Identify which cell holds the provided text, then report its (X, Y) central coordinate. 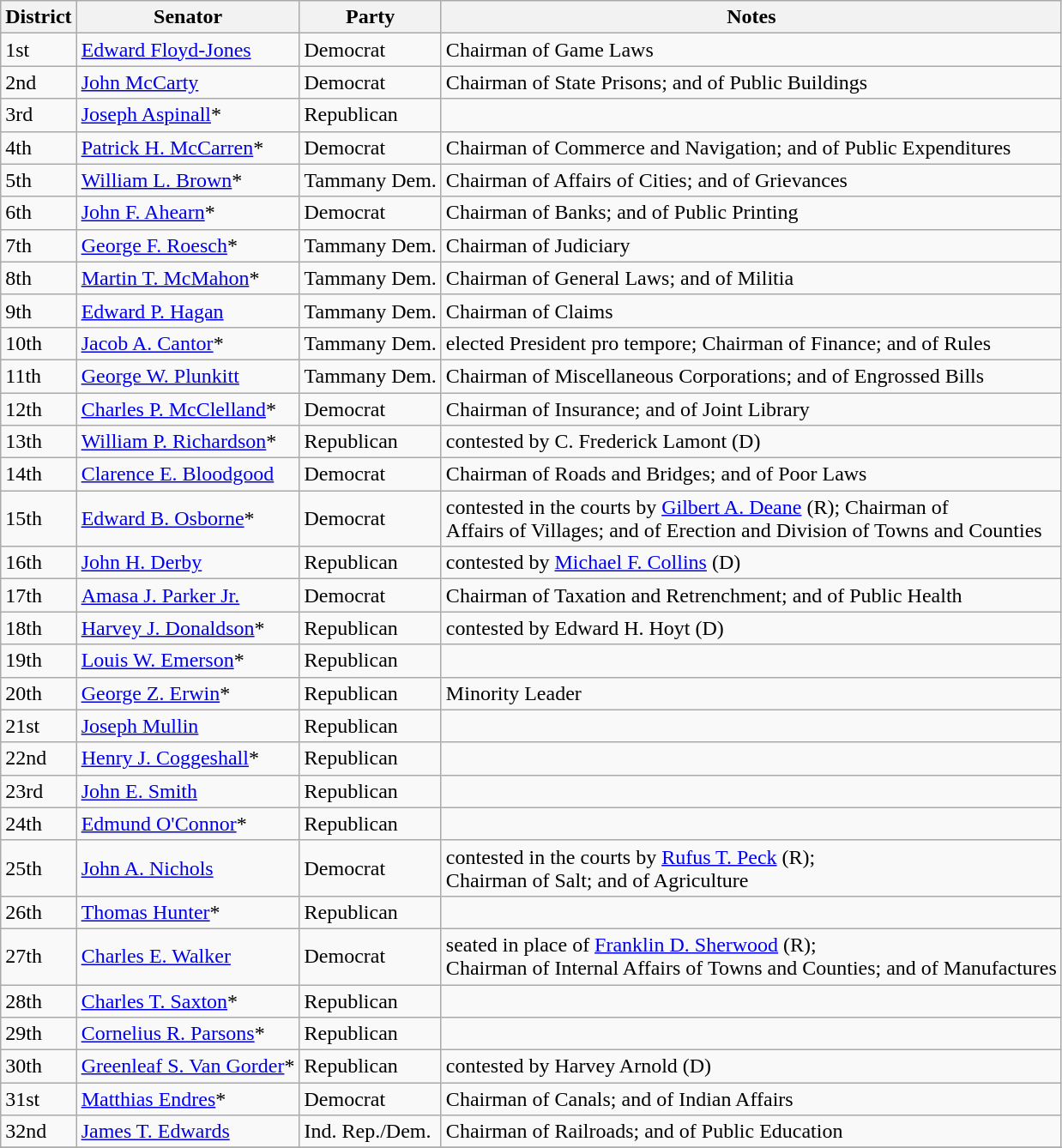
2nd (39, 82)
Ind. Rep./Dem. (371, 1132)
16th (39, 563)
contested by Harvey Arnold (D) (751, 1066)
Senator (188, 17)
Cornelius R. Parsons* (188, 1034)
District (39, 17)
9th (39, 311)
24th (39, 824)
4th (39, 148)
Edward P. Hagan (188, 311)
John E. Smith (188, 791)
21st (39, 726)
Edward B. Osborne* (188, 518)
14th (39, 474)
Chairman of Miscellaneous Corporations; and of Engrossed Bills (751, 376)
Chairman of Taxation and Retrenchment; and of Public Health (751, 595)
John A. Nichols (188, 868)
1st (39, 50)
elected President pro tempore; Chairman of Finance; and of Rules (751, 343)
Edmund O'Connor* (188, 824)
7th (39, 245)
30th (39, 1066)
George F. Roesch* (188, 245)
Notes (751, 17)
contested by Edward H. Hoyt (D) (751, 628)
28th (39, 1001)
10th (39, 343)
31st (39, 1099)
Charles E. Walker (188, 956)
Chairman of Railroads; and of Public Education (751, 1132)
13th (39, 442)
Martin T. McMahon* (188, 278)
Chairman of Insurance; and of Joint Library (751, 409)
19th (39, 661)
James T. Edwards (188, 1132)
John H. Derby (188, 563)
Charles T. Saxton* (188, 1001)
contested by C. Frederick Lamont (D) (751, 442)
6th (39, 213)
Chairman of State Prisons; and of Public Buildings (751, 82)
26th (39, 912)
contested in the courts by Rufus T. Peck (R); Chairman of Salt; and of Agriculture (751, 868)
15th (39, 518)
29th (39, 1034)
Chairman of Canals; and of Indian Affairs (751, 1099)
Charles P. McClelland* (188, 409)
Chairman of Game Laws (751, 50)
5th (39, 180)
32nd (39, 1132)
18th (39, 628)
William P. Richardson* (188, 442)
Joseph Mullin (188, 726)
Minority Leader (751, 693)
12th (39, 409)
3rd (39, 115)
Chairman of Commerce and Navigation; and of Public Expenditures (751, 148)
Matthias Endres* (188, 1099)
George W. Plunkitt (188, 376)
20th (39, 693)
27th (39, 956)
Thomas Hunter* (188, 912)
Louis W. Emerson* (188, 661)
Joseph Aspinall* (188, 115)
Party (371, 17)
8th (39, 278)
22nd (39, 758)
Chairman of Affairs of Cities; and of Grievances (751, 180)
Jacob A. Cantor* (188, 343)
contested by Michael F. Collins (D) (751, 563)
25th (39, 868)
John F. Ahearn* (188, 213)
George Z. Erwin* (188, 693)
Edward Floyd-Jones (188, 50)
Patrick H. McCarren* (188, 148)
17th (39, 595)
Chairman of Roads and Bridges; and of Poor Laws (751, 474)
John McCarty (188, 82)
seated in place of Franklin D. Sherwood (R); Chairman of Internal Affairs of Towns and Counties; and of Manufactures (751, 956)
11th (39, 376)
contested in the courts by Gilbert A. Deane (R); Chairman of Affairs of Villages; and of Erection and Division of Towns and Counties (751, 518)
William L. Brown* (188, 180)
Chairman of General Laws; and of Militia (751, 278)
Chairman of Banks; and of Public Printing (751, 213)
Greenleaf S. Van Gorder* (188, 1066)
23rd (39, 791)
Clarence E. Bloodgood (188, 474)
Henry J. Coggeshall* (188, 758)
Amasa J. Parker Jr. (188, 595)
Chairman of Judiciary (751, 245)
Harvey J. Donaldson* (188, 628)
Chairman of Claims (751, 311)
